Locate the cell with the specified text and output its [X, Y] center coordinate. 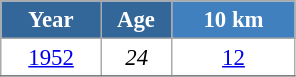
12 [234, 58]
Age [136, 20]
Year [52, 20]
1952 [52, 58]
10 km [234, 20]
24 [136, 58]
